Pinpoint the cell where the given text exists, returning its [X, Y] midpoint coordinate. 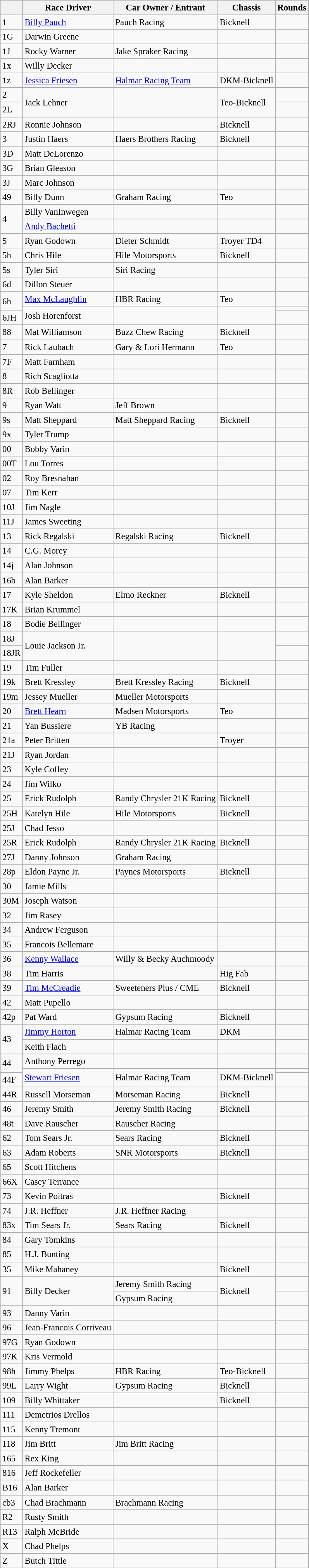
Justin Haers [68, 139]
Ryan Jordan [68, 755]
Jean-Francois Corriveau [68, 1328]
Ronnie Johnson [68, 124]
Adam Roberts [68, 1152]
88 [12, 333]
4 [12, 219]
18J [12, 638]
Sweeteners Plus / CME [165, 988]
02 [12, 478]
Jim Britt [68, 1444]
48t [12, 1123]
YB Racing [165, 726]
Tyler Trump [68, 435]
Race Driver [68, 8]
Mike Mahaney [68, 1269]
Jim Nagle [68, 507]
1 [12, 22]
6d [12, 285]
Jimmy Phelps [68, 1371]
Pat Ward [68, 1018]
Madsen Motorsports [165, 711]
Bodie Bellinger [68, 624]
Tyler Siri [68, 270]
07 [12, 493]
Kenny Wallace [68, 959]
21 [12, 726]
Butch Tittle [68, 1561]
17 [12, 595]
Louie Jackson Jr. [68, 646]
Peter Britten [68, 740]
91 [12, 1291]
Billy VanInwegen [68, 212]
6h [12, 301]
1z [12, 81]
Brett Hearn [68, 711]
96 [12, 1328]
36 [12, 959]
85 [12, 1255]
Willy & Becky Auchmoody [165, 959]
21J [12, 755]
Anthony Perrego [68, 1061]
66X [12, 1182]
Gary Tomkins [68, 1240]
Rick Laubach [68, 347]
65 [12, 1167]
25J [12, 828]
32 [12, 915]
Bobby Varin [68, 449]
Kyle Coffey [68, 769]
Matt DeLorenzo [68, 154]
DKM [247, 1032]
43 [12, 1039]
2RJ [12, 124]
8 [12, 376]
13 [12, 536]
38 [12, 974]
10J [12, 507]
5 [12, 241]
Max McLaughlin [68, 299]
44 [12, 1063]
25R [12, 842]
118 [12, 1444]
Tim Harris [68, 974]
Tim Fuller [68, 668]
Kris Vermold [68, 1357]
2L [12, 110]
109 [12, 1401]
Matt Pupello [68, 1003]
Jeremy Smith [68, 1109]
Jimmy Horton [68, 1032]
00 [12, 449]
14j [12, 566]
42 [12, 1003]
Danny Varin [68, 1313]
97G [12, 1342]
73 [12, 1196]
B16 [12, 1488]
Kevin Poitras [68, 1196]
Morseman Racing [165, 1094]
Z [12, 1561]
1J [12, 52]
H.J. Bunting [68, 1255]
Brian Krummel [68, 609]
Danny Johnson [68, 857]
Troyer [247, 740]
83x [12, 1225]
39 [12, 988]
25 [12, 799]
Ryan Watt [68, 405]
Scott Hitchens [68, 1167]
Troyer TD4 [247, 241]
3G [12, 168]
25H [12, 813]
42p [12, 1018]
Francois Bellemare [68, 945]
Tim Kerr [68, 493]
7F [12, 362]
Paynes Motorsports [165, 872]
816 [12, 1473]
111 [12, 1415]
18 [12, 624]
Brian Gleason [68, 168]
98h [12, 1371]
C.G. Morey [68, 551]
Jack Lehner [68, 102]
Jim Wilko [68, 784]
Rick Regalski [68, 536]
Alan Johnson [68, 566]
16b [12, 580]
Elmo Reckner [165, 595]
J.R. Heffner [68, 1211]
1x [12, 66]
49 [12, 197]
23 [12, 769]
62 [12, 1138]
Rusty Smith [68, 1517]
Chad Phelps [68, 1546]
Jake Spraker Racing [165, 52]
19 [12, 668]
9s [12, 420]
5h [12, 255]
1G [12, 37]
Chad Jesso [68, 828]
Jim Rasey [68, 915]
Darwin Greene [68, 37]
21a [12, 740]
Billy Pauch [68, 22]
99L [12, 1386]
Car Owner / Entrant [165, 8]
3 [12, 139]
Marc Johnson [68, 183]
Rich Scagliotta [68, 376]
Regalski Racing [165, 536]
Hig Fab [247, 974]
Willy Decker [68, 66]
R13 [12, 1532]
Brett Kressley [68, 682]
Kenny Tremont [68, 1430]
Jessey Mueller [68, 697]
30M [12, 901]
19m [12, 697]
cb3 [12, 1502]
Ralph McBride [68, 1532]
5s [12, 270]
Andy Bachetti [68, 226]
44F [12, 1080]
20 [12, 711]
Haers Brothers Racing [165, 139]
Katelyn Hile [68, 813]
2 [12, 95]
6JH [12, 318]
Brett Kressley Racing [165, 682]
Keith Flach [68, 1047]
Lou Torres [68, 464]
46 [12, 1109]
Rounds [292, 8]
Larry Wight [68, 1386]
27J [12, 857]
R2 [12, 1517]
11J [12, 522]
84 [12, 1240]
Jim Britt Racing [165, 1444]
9 [12, 405]
3D [12, 154]
19k [12, 682]
Siri Racing [165, 270]
Billy Whittaker [68, 1401]
Tom Sears Jr. [68, 1138]
Matt Sheppard [68, 420]
Jeff Rockefeller [68, 1473]
Mat Williamson [68, 333]
Rauscher Racing [165, 1123]
Brachmann Racing [165, 1502]
Matt Farnham [68, 362]
Matt Sheppard Racing [165, 420]
Andrew Ferguson [68, 930]
7 [12, 347]
Buzz Chew Racing [165, 333]
Gary & Lori Hermann [165, 347]
J.R. Heffner Racing [165, 1211]
Jessica Friesen [68, 81]
Chad Brachmann [68, 1502]
James Sweeting [68, 522]
Dave Rauscher [68, 1123]
28p [12, 872]
SNR Motorsports [165, 1152]
24 [12, 784]
8R [12, 391]
3J [12, 183]
Tim McCreadie [68, 988]
Joseph Watson [68, 901]
93 [12, 1313]
Rex King [68, 1459]
Casey Terrance [68, 1182]
Kyle Sheldon [68, 595]
9x [12, 435]
Jamie Mills [68, 886]
Jeff Brown [165, 405]
Chris Hile [68, 255]
44R [12, 1094]
74 [12, 1211]
Billy Decker [68, 1291]
Chassis [247, 8]
Dillon Steuer [68, 285]
63 [12, 1152]
Demetrios Drellos [68, 1415]
Eldon Payne Jr. [68, 872]
34 [12, 930]
30 [12, 886]
Russell Morseman [68, 1094]
Tim Sears Jr. [68, 1225]
97K [12, 1357]
Rocky Warner [68, 52]
Billy Dunn [68, 197]
00T [12, 464]
Yan Bussiere [68, 726]
115 [12, 1430]
18JR [12, 653]
17K [12, 609]
Rob Bellinger [68, 391]
Dieter Schmidt [165, 241]
Mueller Motorsports [165, 697]
165 [12, 1459]
Josh Horenforst [68, 316]
Stewart Friesen [68, 1078]
14 [12, 551]
X [12, 1546]
Pauch Racing [165, 22]
Roy Bresnahan [68, 478]
